Capture the cell that displays the provided text and extract its [x, y] central coordinate. 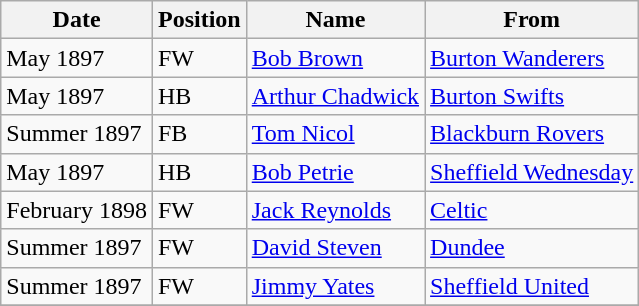
Bob Petrie [335, 172]
Name [335, 20]
Jimmy Yates [335, 286]
Arthur Chadwick [335, 96]
Burton Swifts [532, 96]
Blackburn Rovers [532, 134]
David Steven [335, 248]
Sheffield Wednesday [532, 172]
Tom Nicol [335, 134]
Date [77, 20]
February 1898 [77, 210]
FB [199, 134]
Sheffield United [532, 286]
Burton Wanderers [532, 58]
Celtic [532, 210]
Jack Reynolds [335, 210]
Position [199, 20]
Bob Brown [335, 58]
Dundee [532, 248]
From [532, 20]
